Output the (X, Y) coordinate of the center of the cell containing the given text.  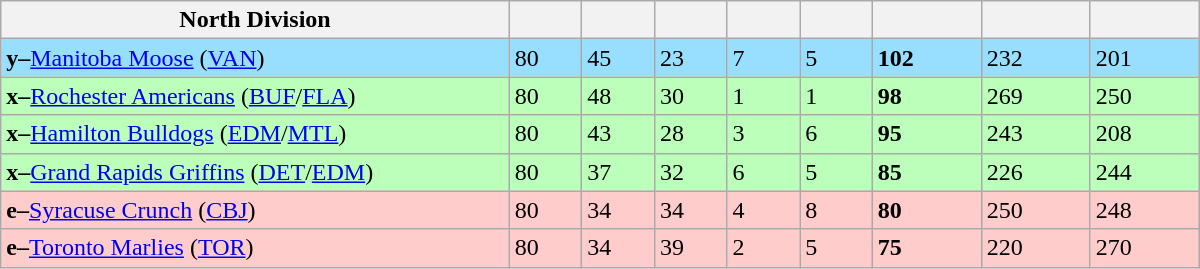
x–Rochester Americans (BUF/FLA) (255, 96)
102 (926, 58)
37 (618, 172)
98 (926, 96)
43 (618, 134)
3 (764, 134)
45 (618, 58)
x–Hamilton Bulldogs (EDM/MTL) (255, 134)
e–Toronto Marlies (TOR) (255, 248)
208 (1144, 134)
North Division (255, 20)
y–Manitoba Moose (VAN) (255, 58)
248 (1144, 210)
7 (764, 58)
32 (690, 172)
39 (690, 248)
4 (764, 210)
8 (836, 210)
x–Grand Rapids Griffins (DET/EDM) (255, 172)
243 (1036, 134)
232 (1036, 58)
95 (926, 134)
85 (926, 172)
269 (1036, 96)
244 (1144, 172)
30 (690, 96)
23 (690, 58)
28 (690, 134)
220 (1036, 248)
48 (618, 96)
2 (764, 248)
e–Syracuse Crunch (CBJ) (255, 210)
270 (1144, 248)
226 (1036, 172)
201 (1144, 58)
75 (926, 248)
